For the text-containing cell, return its midpoint in (x, y) coordinate format. 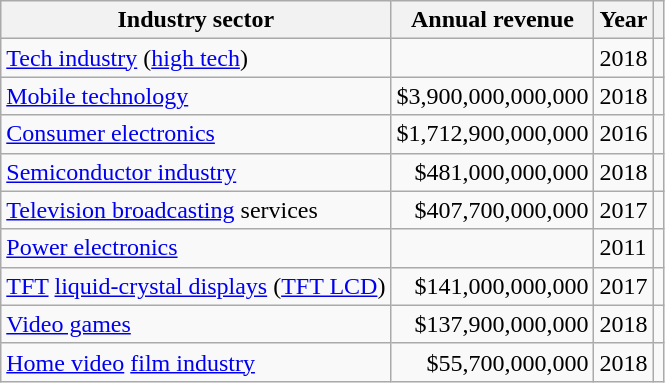
$407,700,000,000 (492, 210)
TFT liquid-crystal displays (TFT LCD) (196, 286)
Semiconductor industry (196, 172)
$141,000,000,000 (492, 286)
2016 (624, 134)
Annual revenue (492, 20)
2011 (624, 248)
$55,700,000,000 (492, 362)
$3,900,000,000,000 (492, 96)
Year (624, 20)
$481,000,000,000 (492, 172)
Power electronics (196, 248)
Mobile technology (196, 96)
Home video film industry (196, 362)
Video games (196, 324)
Television broadcasting services (196, 210)
Consumer electronics (196, 134)
Industry sector (196, 20)
$137,900,000,000 (492, 324)
$1,712,900,000,000 (492, 134)
Tech industry (high tech) (196, 58)
